Output the (X, Y) coordinate of the center of the cell containing the given text.  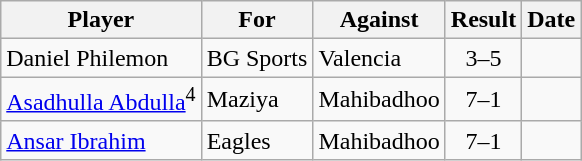
For (257, 20)
Ansar Ibrahim (101, 140)
Daniel Philemon (101, 58)
Result (483, 20)
Valencia (379, 58)
Player (101, 20)
Asadhulla Abdulla4 (101, 100)
Eagles (257, 140)
Maziya (257, 100)
BG Sports (257, 58)
Date (552, 20)
Against (379, 20)
3–5 (483, 58)
